Capture the cell that displays the provided text and extract its [X, Y] central coordinate. 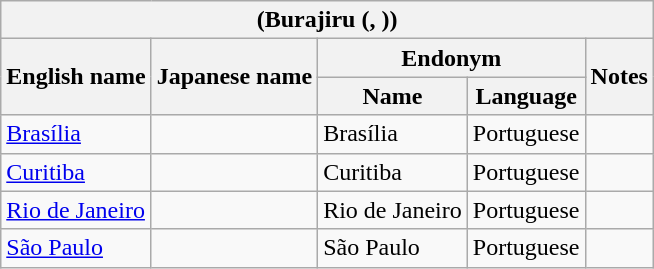
English name [76, 77]
Japanese name [234, 77]
Notes [619, 77]
Name [393, 96]
Endonym [452, 58]
(Burajiru (, )) [328, 20]
Language [526, 96]
